Output the [X, Y] coordinate of the center of the cell containing the given text.  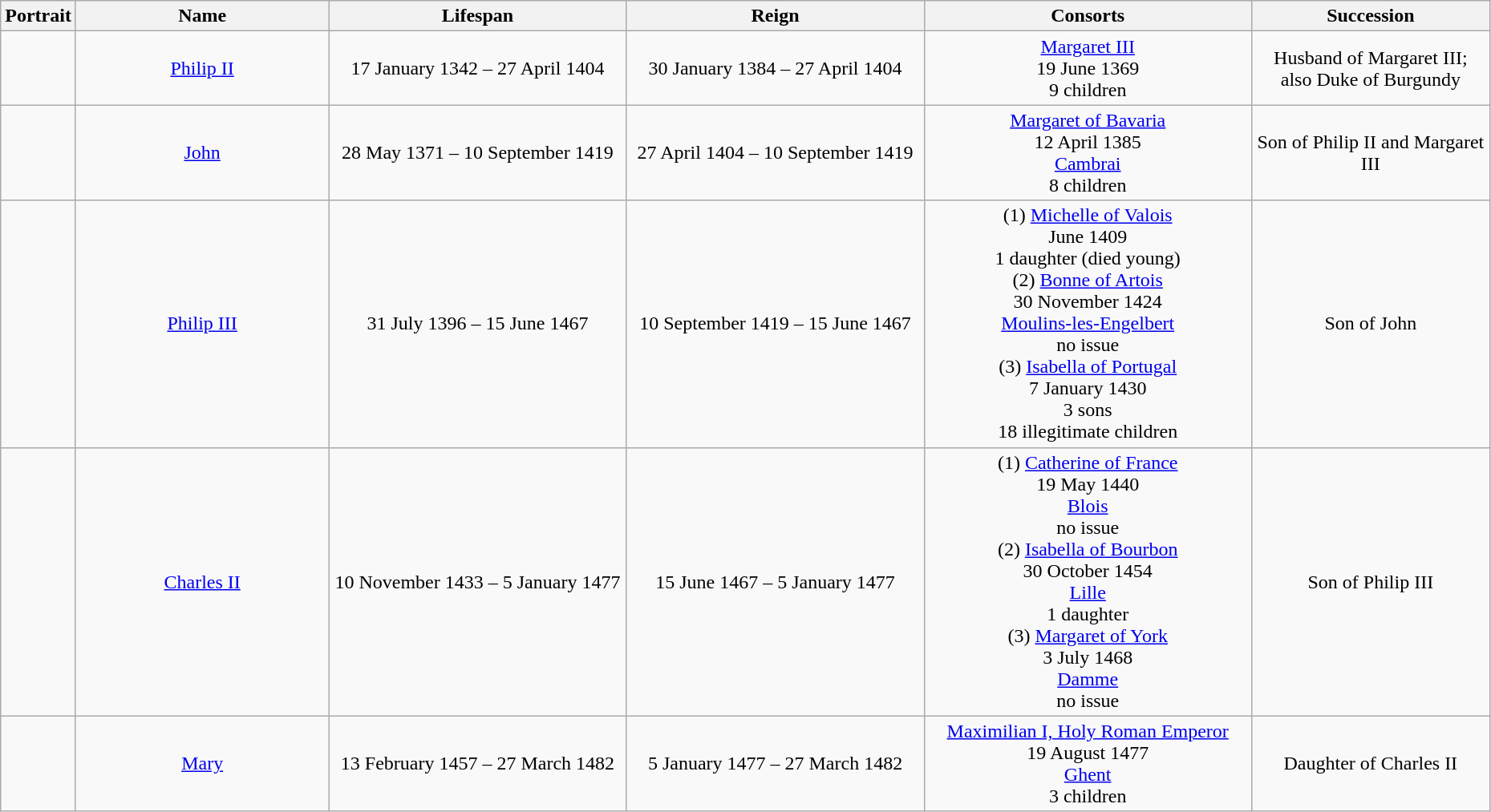
Daughter of Charles II [1370, 763]
10 November 1433 – 5 January 1477 [478, 582]
(1) Catherine of France19 May 1440Bloisno issue(2) Isabella of Bourbon30 October 1454Lille1 daughter(3) Margaret of York3 July 1468Dammeno issue [1088, 582]
John [202, 152]
Philip II [202, 68]
5 January 1477 – 27 March 1482 [775, 763]
Margaret of Bavaria12 April 1385Cambrai8 children [1088, 152]
Name [202, 16]
Portrait [38, 16]
27 April 1404 – 10 September 1419 [775, 152]
Husband of Margaret III; also Duke of Burgundy [1370, 68]
Philip III [202, 324]
15 June 1467 – 5 January 1477 [775, 582]
Mary [202, 763]
Consorts [1088, 16]
Margaret III19 June 13699 children [1088, 68]
30 January 1384 – 27 April 1404 [775, 68]
31 July 1396 – 15 June 1467 [478, 324]
10 September 1419 – 15 June 1467 [775, 324]
Charles II [202, 582]
Reign [775, 16]
Son of John [1370, 324]
Succession [1370, 16]
13 February 1457 – 27 March 1482 [478, 763]
Maximilian I, Holy Roman Emperor19 August 1477Ghent3 children [1088, 763]
28 May 1371 – 10 September 1419 [478, 152]
Lifespan [478, 16]
Son of Philip III [1370, 582]
Son of Philip II and Margaret III [1370, 152]
17 January 1342 – 27 April 1404 [478, 68]
